Determine the (X, Y) coordinate at the center of the cell enclosing the given text.  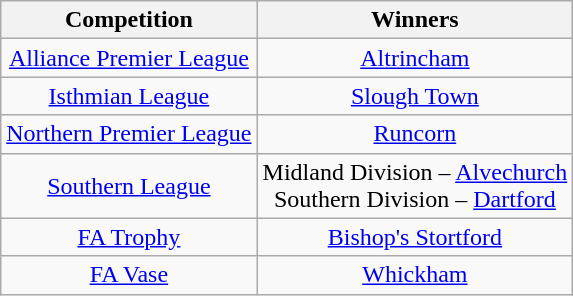
FA Vase (129, 275)
Altrincham (415, 58)
Midland Division – AlvechurchSouthern Division – Dartford (415, 186)
Winners (415, 20)
Bishop's Stortford (415, 237)
Northern Premier League (129, 134)
Southern League (129, 186)
FA Trophy (129, 237)
Alliance Premier League (129, 58)
Whickham (415, 275)
Isthmian League (129, 96)
Runcorn (415, 134)
Competition (129, 20)
Slough Town (415, 96)
